Scan for the cell matching the given text and deliver its [x, y] coordinate at center. 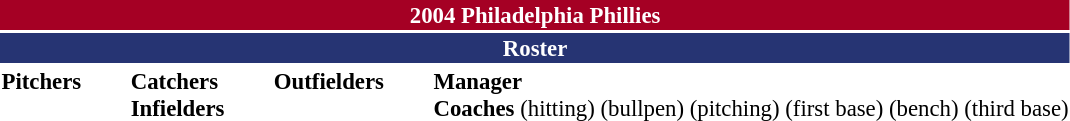
Roster [535, 48]
2004 Philadelphia Phillies [535, 15]
